Provide the (x, y) coordinate of the cell's center where the given text is located.  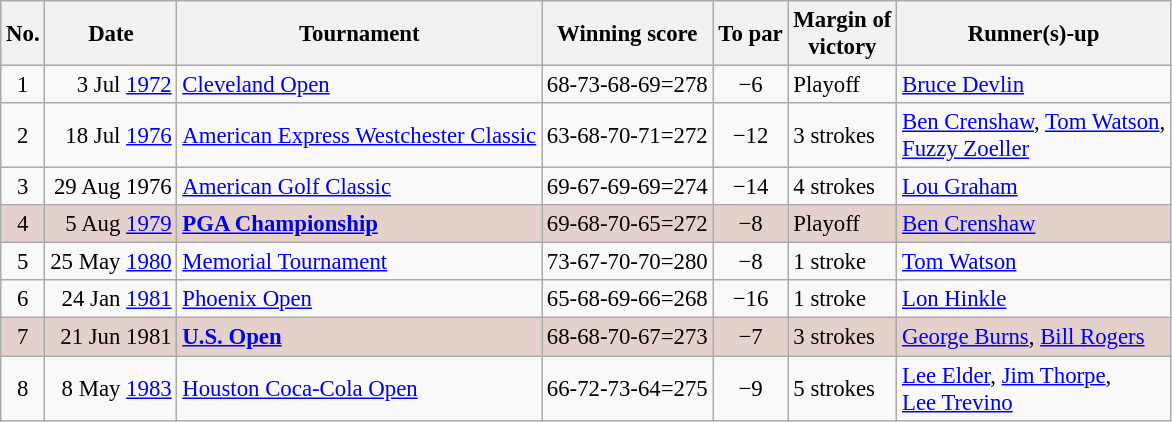
68-73-68-69=278 (628, 85)
6 (23, 299)
−9 (750, 388)
Phoenix Open (360, 299)
U.S. Open (360, 337)
Lon Hinkle (1034, 299)
Tom Watson (1034, 262)
George Burns, Bill Rogers (1034, 337)
4 (23, 224)
To par (750, 34)
8 (23, 388)
Lou Graham (1034, 187)
69-68-70-65=272 (628, 224)
Runner(s)-up (1034, 34)
7 (23, 337)
American Express Westchester Classic (360, 136)
4 strokes (842, 187)
−6 (750, 85)
3 Jul 1972 (111, 85)
Margin ofvictory (842, 34)
5 strokes (842, 388)
24 Jan 1981 (111, 299)
Ben Crenshaw, Tom Watson, Fuzzy Zoeller (1034, 136)
Date (111, 34)
−14 (750, 187)
Memorial Tournament (360, 262)
3 (23, 187)
−12 (750, 136)
5 Aug 1979 (111, 224)
1 (23, 85)
21 Jun 1981 (111, 337)
68-68-70-67=273 (628, 337)
66-72-73-64=275 (628, 388)
Winning score (628, 34)
Cleveland Open (360, 85)
65-68-69-66=268 (628, 299)
Ben Crenshaw (1034, 224)
25 May 1980 (111, 262)
2 (23, 136)
29 Aug 1976 (111, 187)
Bruce Devlin (1034, 85)
63-68-70-71=272 (628, 136)
8 May 1983 (111, 388)
−16 (750, 299)
18 Jul 1976 (111, 136)
73-67-70-70=280 (628, 262)
Houston Coca-Cola Open (360, 388)
5 (23, 262)
PGA Championship (360, 224)
Tournament (360, 34)
No. (23, 34)
−7 (750, 337)
American Golf Classic (360, 187)
Lee Elder, Jim Thorpe, Lee Trevino (1034, 388)
69-67-69-69=274 (628, 187)
